Return the (x, y) coordinate for the center point of the cell that contains the specified text.  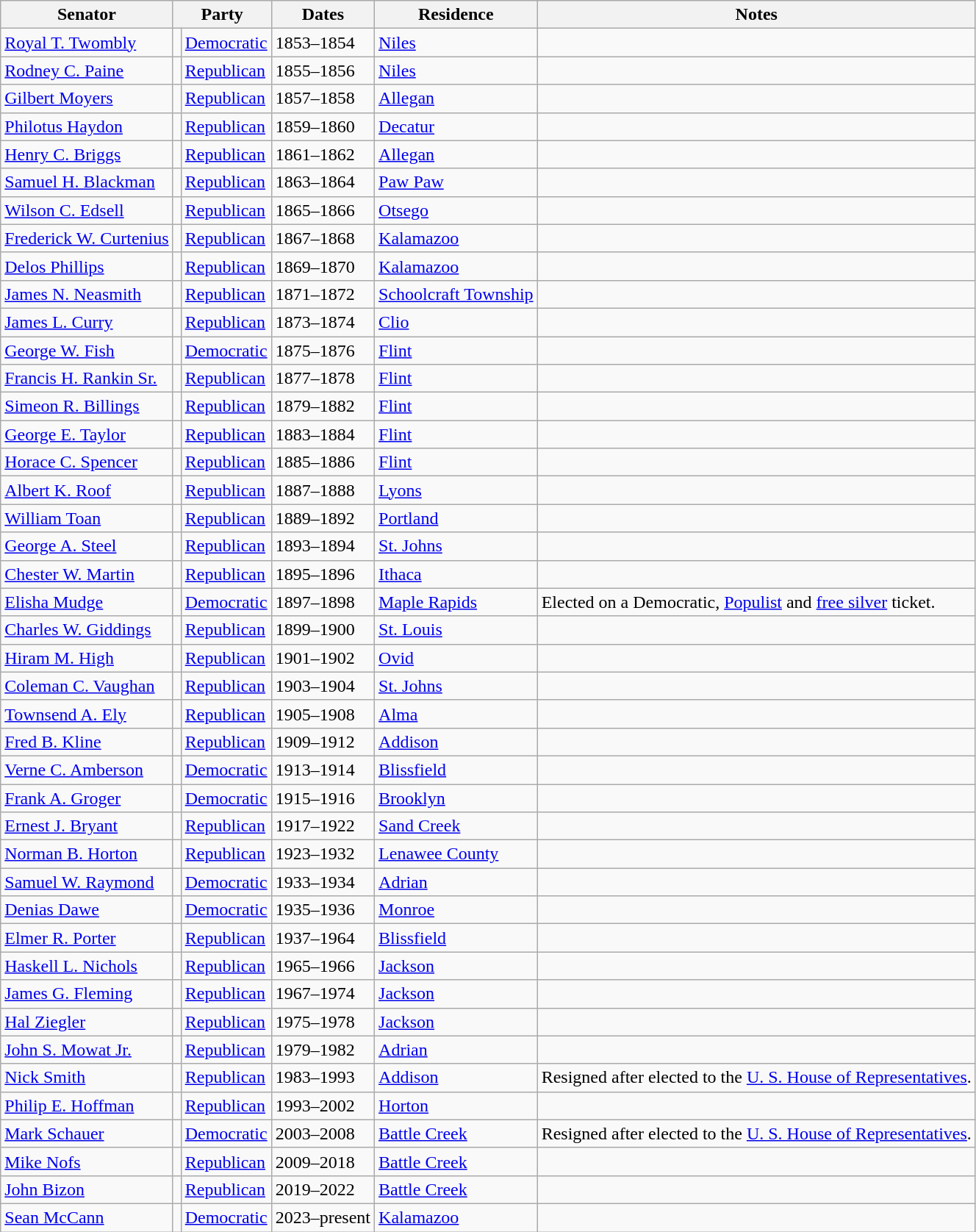
Paw Paw (456, 182)
Lenawee County (456, 854)
Francis H. Rankin Sr. (87, 379)
1899–1900 (323, 630)
John S. Mowat Jr. (87, 1050)
Lyons (456, 490)
Philotus Haydon (87, 126)
1889–1892 (323, 518)
1917–1922 (323, 826)
John Bizon (87, 1189)
Nick Smith (87, 1078)
St. Louis (456, 630)
Gilbert Moyers (87, 99)
George A. Steel (87, 546)
1861–1862 (323, 154)
1879–1882 (323, 407)
Horace C. Spencer (87, 462)
Elmer R. Porter (87, 938)
1979–1982 (323, 1050)
James N. Neasmith (87, 294)
1869–1870 (323, 266)
1865–1866 (323, 210)
Charles W. Giddings (87, 630)
Mike Nofs (87, 1161)
Fred B. Kline (87, 742)
Philip E. Hoffman (87, 1106)
Ithaca (456, 574)
Rodney C. Paine (87, 71)
2019–2022 (323, 1189)
1871–1872 (323, 294)
1905–1908 (323, 714)
1877–1878 (323, 379)
1893–1894 (323, 546)
Frank A. Groger (87, 798)
1885–1886 (323, 462)
1965–1966 (323, 966)
1915–1916 (323, 798)
Norman B. Horton (87, 854)
1853–1854 (323, 43)
1859–1860 (323, 126)
Coleman C. Vaughan (87, 686)
2003–2008 (323, 1133)
George W. Fish (87, 351)
Frederick W. Curtenius (87, 238)
Delos Phillips (87, 266)
Portland (456, 518)
Alma (456, 714)
2023–present (323, 1217)
Ernest J. Bryant (87, 826)
Otsego (456, 210)
Elected on a Democratic, Populist and free silver ticket. (756, 602)
Samuel W. Raymond (87, 882)
Hiram M. High (87, 658)
1913–1914 (323, 770)
Samuel H. Blackman (87, 182)
William Toan (87, 518)
Henry C. Briggs (87, 154)
Albert K. Roof (87, 490)
Schoolcraft Township (456, 294)
Mark Schauer (87, 1133)
James G. Fleming (87, 994)
Residence (456, 15)
Notes (756, 15)
Verne C. Amberson (87, 770)
1883–1884 (323, 434)
1897–1898 (323, 602)
1901–1902 (323, 658)
Party (222, 15)
1873–1874 (323, 322)
1867–1868 (323, 238)
1875–1876 (323, 351)
Maple Rapids (456, 602)
Sean McCann (87, 1217)
Clio (456, 322)
1909–1912 (323, 742)
1895–1896 (323, 574)
James L. Curry (87, 322)
Senator (87, 15)
1937–1964 (323, 938)
1983–1993 (323, 1078)
1975–1978 (323, 1022)
1993–2002 (323, 1106)
Townsend A. Ely (87, 714)
Horton (456, 1106)
1857–1858 (323, 99)
Ovid (456, 658)
1935–1936 (323, 910)
Sand Creek (456, 826)
Chester W. Martin (87, 574)
Brooklyn (456, 798)
Simeon R. Billings (87, 407)
1863–1864 (323, 182)
Denias Dawe (87, 910)
1967–1974 (323, 994)
1903–1904 (323, 686)
George E. Taylor (87, 434)
Dates (323, 15)
1933–1934 (323, 882)
Royal T. Twombly (87, 43)
Haskell L. Nichols (87, 966)
Decatur (456, 126)
Elisha Mudge (87, 602)
1923–1932 (323, 854)
Monroe (456, 910)
1855–1856 (323, 71)
1887–1888 (323, 490)
Hal Ziegler (87, 1022)
Wilson C. Edsell (87, 210)
2009–2018 (323, 1161)
